Return (x, y) of the center of cell containing provided text 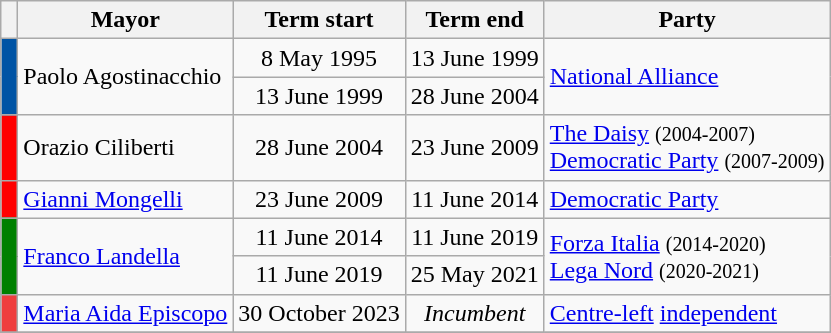
Party (687, 20)
25 May 2021 (474, 275)
Maria Aida Episcopo (126, 313)
8 May 1995 (319, 58)
Forza Italia (2014-2020)Lega Nord (2020-2021) (687, 256)
Democratic Party (687, 199)
Centre-left independent (687, 313)
Incumbent (474, 313)
Mayor (126, 20)
Gianni Mongelli (126, 199)
The Daisy (2004-2007)Democratic Party (2007-2009) (687, 148)
Paolo Agostinacchio (126, 77)
Orazio Ciliberti (126, 148)
Franco Landella (126, 256)
30 October 2023 (319, 313)
National Alliance (687, 77)
Term end (474, 20)
Term start (319, 20)
